Capture the cell that displays the provided text and extract its [X, Y] central coordinate. 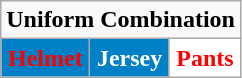
Uniform Combination [121, 20]
Pants [204, 58]
Helmet [46, 58]
Jersey [130, 58]
